Return the [X, Y] coordinate for the center point of the cell that contains the specified text.  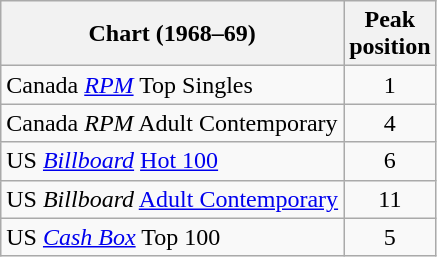
6 [390, 161]
Canada RPM Adult Contemporary [172, 123]
11 [390, 199]
Chart (1968–69) [172, 34]
1 [390, 85]
US Billboard Adult Contemporary [172, 199]
Canada RPM Top Singles [172, 85]
Peakposition [390, 34]
US Cash Box Top 100 [172, 237]
5 [390, 237]
4 [390, 123]
US Billboard Hot 100 [172, 161]
